Locate the cell with the specified text and output its (x, y) center coordinate. 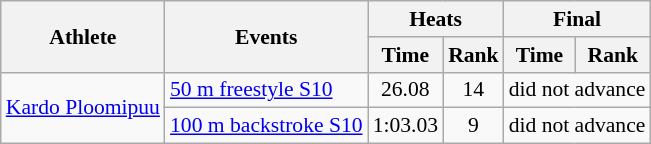
100 m backstroke S10 (266, 126)
50 m freestyle S10 (266, 90)
Kardo Ploomipuu (83, 108)
Events (266, 36)
9 (474, 126)
Athlete (83, 36)
1:03.03 (406, 126)
Final (578, 19)
26.08 (406, 90)
Heats (436, 19)
14 (474, 90)
